For the text-containing cell, return its midpoint in (x, y) coordinate format. 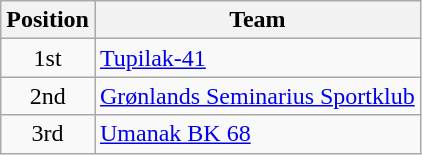
Tupilak-41 (257, 58)
Position (48, 20)
Umanak BK 68 (257, 134)
Grønlands Seminarius Sportklub (257, 96)
Team (257, 20)
3rd (48, 134)
2nd (48, 96)
1st (48, 58)
